Locate the cell with the specified text and output its [X, Y] center coordinate. 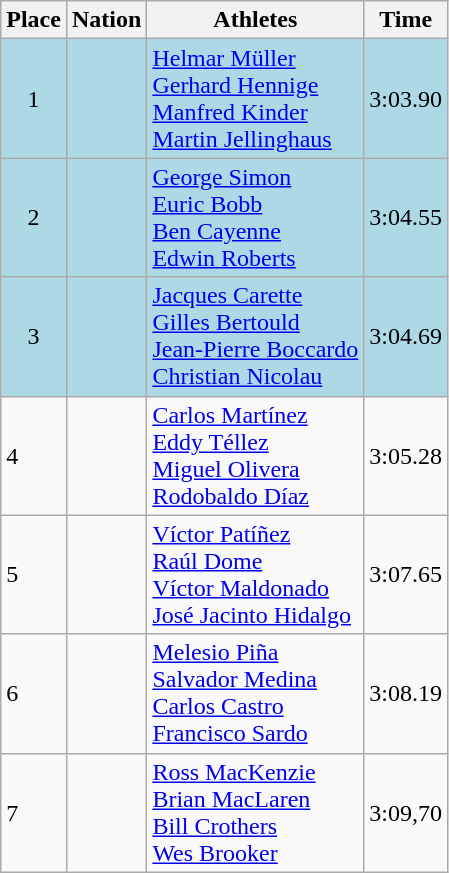
Place [34, 20]
George Simon Euric Bobb Ben Cayenne Edwin Roberts [256, 218]
1 [34, 98]
3:05.28 [406, 456]
Jacques Carette Gilles Bertould Jean-Pierre Boccardo Christian Nicolau [256, 336]
Ross MacKenzie Brian MacLaren Bill Crothers Wes Brooker [256, 812]
4 [34, 456]
Víctor Patíñez Raúl Dome Víctor Maldonado José Jacinto Hidalgo [256, 574]
2 [34, 218]
6 [34, 694]
5 [34, 574]
3:03.90 [406, 98]
3:04.55 [406, 218]
Athletes [256, 20]
3:08.19 [406, 694]
Helmar Müller Gerhard Hennige Manfred Kinder Martin Jellinghaus [256, 98]
Carlos Martínez Eddy Téllez Miguel Olivera Rodobaldo Díaz [256, 456]
3:07.65 [406, 574]
7 [34, 812]
Melesio Piña Salvador Medina Carlos Castro Francisco Sardo [256, 694]
3 [34, 336]
3:04.69 [406, 336]
3:09,70 [406, 812]
Nation [106, 20]
Time [406, 20]
